Scan for the cell matching the given text and deliver its (x, y) coordinate at center. 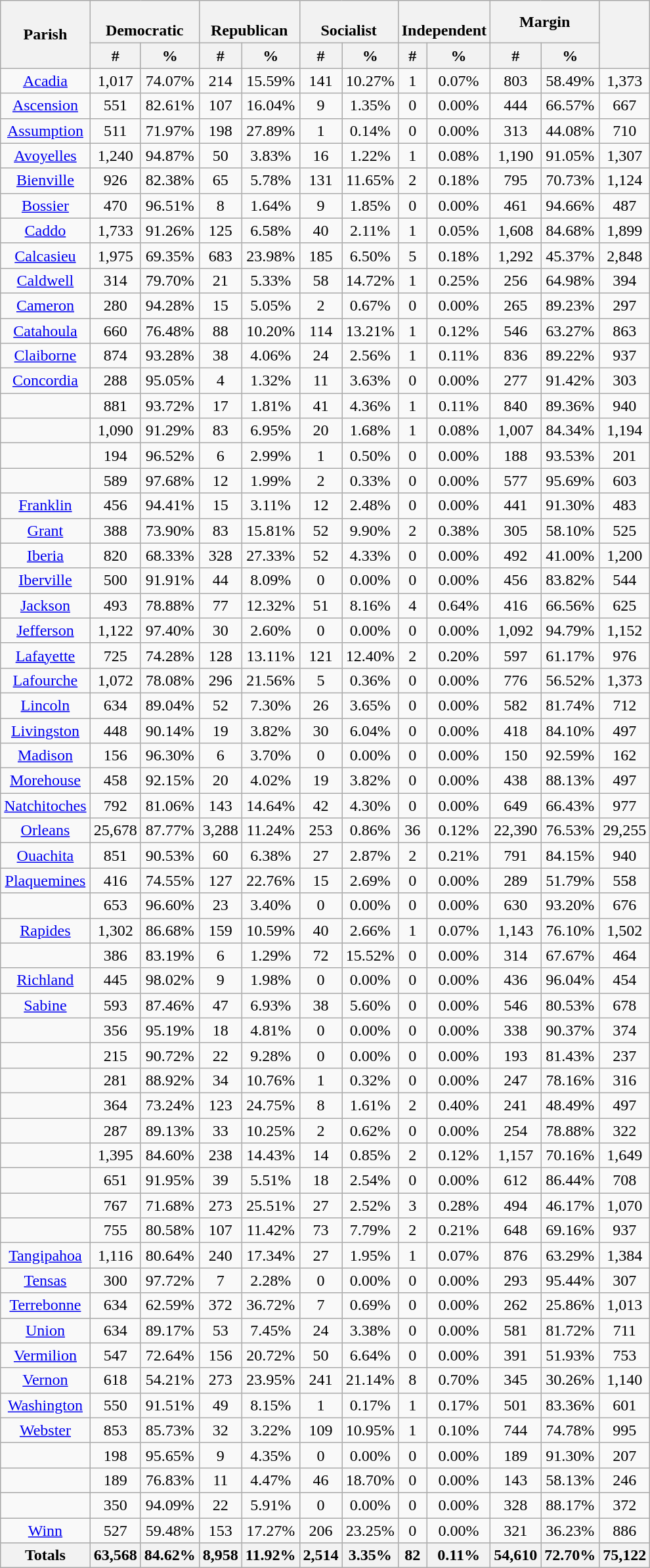
Bossier (45, 206)
109 (320, 1430)
1,092 (516, 630)
356 (116, 1030)
2.56% (370, 356)
153 (221, 1531)
46 (320, 1480)
2.52% (370, 1206)
95.65% (169, 1455)
1,190 (516, 156)
Tensas (45, 1280)
30.26% (570, 1380)
74.28% (169, 655)
3.40% (271, 905)
776 (516, 680)
91.29% (169, 431)
64.98% (570, 280)
44.08% (570, 131)
91.91% (169, 580)
1,608 (516, 230)
3.35% (370, 1556)
Ascension (45, 106)
725 (116, 655)
1,240 (116, 156)
0.64% (459, 605)
14.64% (271, 806)
436 (516, 980)
76.10% (570, 930)
92.15% (169, 781)
Lincoln (45, 705)
676 (625, 905)
253 (320, 831)
41.00% (570, 555)
744 (516, 1430)
84.15% (570, 856)
95.69% (570, 481)
6.64% (370, 1355)
159 (221, 930)
6.50% (370, 255)
487 (625, 206)
23.98% (271, 255)
162 (625, 756)
4.30% (370, 806)
97.72% (169, 1280)
1,090 (116, 431)
59.48% (169, 1531)
3.83% (271, 156)
601 (625, 1405)
58 (320, 280)
88.17% (570, 1505)
63.27% (570, 330)
2.48% (370, 506)
Franklin (45, 506)
300 (116, 1280)
36.72% (271, 1305)
603 (625, 481)
93.53% (570, 456)
123 (221, 1105)
755 (116, 1230)
17.27% (271, 1531)
711 (625, 1330)
70.73% (570, 181)
Assumption (45, 131)
256 (516, 280)
445 (116, 980)
667 (625, 106)
89.04% (169, 705)
8.09% (271, 580)
90.14% (169, 731)
3.11% (271, 506)
0.36% (370, 680)
72 (320, 955)
820 (116, 555)
25,678 (116, 831)
444 (516, 106)
Lafayette (45, 655)
1.29% (271, 955)
418 (516, 731)
0.14% (370, 131)
14.72% (370, 280)
683 (221, 255)
10.25% (271, 1130)
91.51% (169, 1405)
1.85% (370, 206)
303 (625, 381)
96.52% (169, 456)
91.05% (570, 156)
58.10% (570, 531)
581 (516, 1330)
3 (412, 1206)
Richland (45, 980)
71.68% (169, 1206)
0.69% (370, 1305)
364 (116, 1105)
98.02% (169, 980)
14.43% (271, 1156)
2,848 (625, 255)
72.70% (570, 1556)
89.13% (169, 1130)
2.11% (370, 230)
85.73% (169, 1430)
7.79% (370, 1230)
13.11% (271, 655)
8.16% (370, 605)
470 (116, 206)
79.70% (169, 280)
42 (320, 806)
493 (116, 605)
1.32% (271, 381)
350 (116, 1505)
Terrebonne (45, 1305)
94.66% (570, 206)
321 (516, 1531)
61.17% (570, 655)
88.92% (169, 1080)
386 (116, 955)
792 (116, 806)
17.34% (271, 1255)
66.57% (570, 106)
91.26% (169, 230)
Socialist (349, 22)
1,292 (516, 255)
3.22% (271, 1430)
58.49% (570, 81)
68.33% (169, 555)
90.72% (169, 1055)
500 (116, 580)
97.40% (169, 630)
15.59% (271, 81)
77 (221, 605)
238 (221, 1156)
Union (45, 1330)
237 (625, 1055)
10.20% (271, 330)
66.56% (570, 605)
Avoyelles (45, 156)
394 (625, 280)
16.04% (271, 106)
527 (116, 1531)
21.14% (370, 1380)
91.42% (570, 381)
995 (625, 1430)
Iberia (45, 555)
Cameron (45, 305)
307 (625, 1280)
1.22% (370, 156)
863 (625, 330)
547 (116, 1355)
454 (625, 980)
1,140 (625, 1380)
3.63% (370, 381)
4.36% (370, 406)
22.76% (271, 881)
93.72% (169, 406)
1,395 (116, 1156)
Plaquemines (45, 881)
121 (320, 655)
51 (320, 605)
Iberville (45, 580)
Claiborne (45, 356)
767 (116, 1206)
27.33% (271, 555)
58.13% (570, 1480)
525 (625, 531)
8,958 (221, 1556)
1,200 (625, 555)
4.02% (271, 781)
1,152 (625, 630)
2.54% (370, 1181)
1,194 (625, 431)
80.64% (169, 1255)
21 (221, 280)
94.41% (169, 506)
4.35% (271, 1455)
5.33% (271, 280)
45.37% (570, 255)
12.40% (370, 655)
44 (221, 580)
Bienville (45, 181)
0.86% (370, 831)
322 (625, 1130)
1.68% (370, 431)
80.53% (570, 1005)
582 (516, 705)
82.61% (169, 106)
881 (116, 406)
492 (516, 555)
305 (516, 531)
1,017 (116, 81)
1,502 (625, 930)
90.53% (169, 856)
84.62% (169, 1556)
589 (116, 481)
0.05% (459, 230)
53 (221, 1330)
461 (516, 206)
81.06% (169, 806)
60 (221, 856)
9.28% (271, 1055)
9.90% (370, 531)
550 (116, 1405)
544 (625, 580)
4.81% (271, 1030)
1,013 (625, 1305)
39 (221, 1181)
49 (221, 1405)
5.05% (271, 305)
96.60% (169, 905)
10.27% (370, 81)
618 (116, 1380)
2.60% (271, 630)
32 (221, 1430)
Jackson (45, 605)
17 (221, 406)
281 (116, 1080)
76.48% (169, 330)
338 (516, 1030)
16 (320, 156)
92.59% (570, 756)
851 (116, 856)
88 (221, 330)
Webster (45, 1430)
25.51% (271, 1206)
0.67% (370, 305)
1,007 (516, 431)
2.66% (370, 930)
3.38% (370, 1330)
6.93% (271, 1005)
Madison (45, 756)
1,143 (516, 930)
0.32% (370, 1080)
87.46% (169, 1005)
94.79% (570, 630)
36.23% (570, 1531)
91.95% (169, 1181)
803 (516, 81)
13.21% (370, 330)
247 (516, 1080)
2.99% (271, 456)
90.37% (570, 1030)
76.53% (570, 831)
206 (320, 1531)
976 (625, 655)
597 (516, 655)
Acadia (45, 81)
Grant (45, 531)
82.38% (169, 181)
54,610 (516, 1556)
265 (516, 305)
86.44% (570, 1181)
0.62% (370, 1130)
836 (516, 356)
Ouachita (45, 856)
Caddo (45, 230)
4.33% (370, 555)
2.87% (370, 856)
73.24% (169, 1105)
15.81% (271, 531)
277 (516, 381)
876 (516, 1255)
11.24% (271, 831)
Calcasieu (45, 255)
853 (116, 1430)
94.09% (169, 1505)
84.10% (570, 731)
96.30% (169, 756)
Catahoula (45, 330)
65 (221, 181)
74.78% (570, 1430)
7.30% (271, 705)
926 (116, 181)
71.97% (169, 131)
41 (320, 406)
710 (625, 131)
649 (516, 806)
150 (516, 756)
1,649 (625, 1156)
23.95% (271, 1380)
0.28% (459, 1206)
511 (116, 131)
10.95% (370, 1430)
391 (516, 1355)
93.20% (570, 905)
69.35% (169, 255)
89.17% (169, 1330)
494 (516, 1206)
612 (516, 1181)
458 (116, 781)
6.04% (370, 731)
95.44% (570, 1280)
464 (625, 955)
63,568 (116, 1556)
678 (625, 1005)
1.61% (370, 1105)
0.70% (459, 1380)
18.70% (370, 1480)
551 (116, 106)
246 (625, 1480)
483 (625, 506)
215 (116, 1055)
262 (516, 1305)
25.86% (570, 1305)
651 (116, 1181)
Lafourche (45, 680)
Vermilion (45, 1355)
1,124 (625, 181)
254 (516, 1130)
Sabine (45, 1005)
577 (516, 481)
0.50% (370, 456)
Natchitoches (45, 806)
81.74% (570, 705)
96.51% (169, 206)
95.19% (169, 1030)
5.51% (271, 1181)
Orleans (45, 831)
Margin (545, 22)
1,899 (625, 230)
1,122 (116, 630)
374 (625, 1030)
185 (320, 255)
1,072 (116, 680)
558 (625, 881)
287 (116, 1130)
88.13% (570, 781)
0.20% (459, 655)
313 (516, 131)
438 (516, 781)
0.40% (459, 1105)
10.59% (271, 930)
51.79% (570, 881)
840 (516, 406)
48.49% (570, 1105)
20.72% (271, 1355)
280 (116, 305)
0.25% (459, 280)
128 (221, 655)
12.32% (271, 605)
1,302 (116, 930)
388 (116, 531)
22,390 (516, 831)
791 (516, 856)
708 (625, 1181)
1.64% (271, 206)
630 (516, 905)
240 (221, 1255)
36 (412, 831)
131 (320, 181)
Morehouse (45, 781)
214 (221, 81)
1,157 (516, 1156)
6.95% (271, 431)
4.47% (271, 1480)
27.89% (271, 131)
89.36% (570, 406)
1.99% (271, 481)
8.15% (271, 1405)
83.36% (570, 1405)
74.07% (169, 81)
10.76% (271, 1080)
Concordia (45, 381)
5.91% (271, 1505)
207 (625, 1455)
114 (320, 330)
7.45% (271, 1330)
6.58% (271, 230)
6.38% (271, 856)
46.17% (570, 1206)
660 (116, 330)
1,384 (625, 1255)
56.52% (570, 680)
89.23% (570, 305)
96.04% (570, 980)
73.90% (169, 531)
193 (516, 1055)
125 (221, 230)
33 (221, 1130)
648 (516, 1230)
63.29% (570, 1255)
Rapides (45, 930)
441 (516, 506)
82 (412, 1556)
201 (625, 456)
1,975 (116, 255)
0.33% (370, 481)
97.68% (169, 481)
72.64% (169, 1355)
73 (320, 1230)
1.81% (271, 406)
Livingston (45, 731)
1,070 (625, 1206)
70.16% (570, 1156)
141 (320, 81)
625 (625, 605)
653 (116, 905)
316 (625, 1080)
80.58% (169, 1230)
Vernon (45, 1380)
47 (221, 1005)
3.65% (370, 705)
5.78% (271, 181)
Washington (45, 1405)
296 (221, 680)
127 (221, 881)
11.65% (370, 181)
81.43% (570, 1055)
89.22% (570, 356)
593 (116, 1005)
2.69% (370, 881)
194 (116, 456)
Jefferson (45, 630)
51.93% (570, 1355)
11.92% (271, 1556)
23.25% (370, 1531)
74.55% (169, 881)
3.70% (271, 756)
14 (320, 1156)
0.38% (459, 531)
448 (116, 731)
293 (516, 1280)
1,307 (625, 156)
84.34% (570, 431)
29,255 (625, 831)
87.77% (169, 831)
795 (516, 181)
94.87% (169, 156)
75,122 (625, 1556)
2.28% (271, 1280)
753 (625, 1355)
1,116 (116, 1255)
23 (221, 905)
24.75% (271, 1105)
34 (221, 1080)
26 (320, 705)
67.67% (570, 955)
Tangipahoa (45, 1255)
345 (516, 1380)
94.28% (169, 305)
Democratic (144, 22)
84.68% (570, 230)
712 (625, 705)
81.72% (570, 1330)
1.98% (271, 980)
Republican (249, 22)
1.95% (370, 1255)
5.60% (370, 1005)
66.43% (570, 806)
54.21% (169, 1380)
76.83% (169, 1480)
4.06% (271, 356)
886 (625, 1531)
15.52% (370, 955)
84.60% (169, 1156)
188 (516, 456)
Totals (45, 1556)
Independent (444, 22)
62.59% (169, 1305)
0.10% (459, 1430)
95.05% (169, 381)
Parish (45, 34)
1,733 (116, 230)
78.08% (169, 680)
93.28% (169, 356)
78.16% (570, 1080)
21.56% (271, 680)
Winn (45, 1531)
Caldwell (45, 280)
874 (116, 356)
3,288 (221, 831)
0.85% (370, 1156)
2,514 (320, 1556)
83.19% (169, 955)
501 (516, 1405)
297 (625, 305)
69.16% (570, 1230)
288 (116, 381)
83.82% (570, 580)
977 (625, 806)
11.42% (271, 1230)
1.35% (370, 106)
289 (516, 881)
86.68% (169, 930)
